From the cell containing the given text, extract its center point as [X, Y] coordinate. 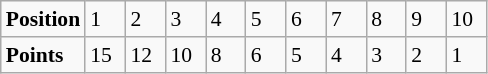
12 [145, 55]
9 [426, 19]
7 [346, 19]
Position [43, 19]
15 [105, 55]
Points [43, 55]
